Return the [X, Y] coordinate for the center point of the cell that contains the specified text.  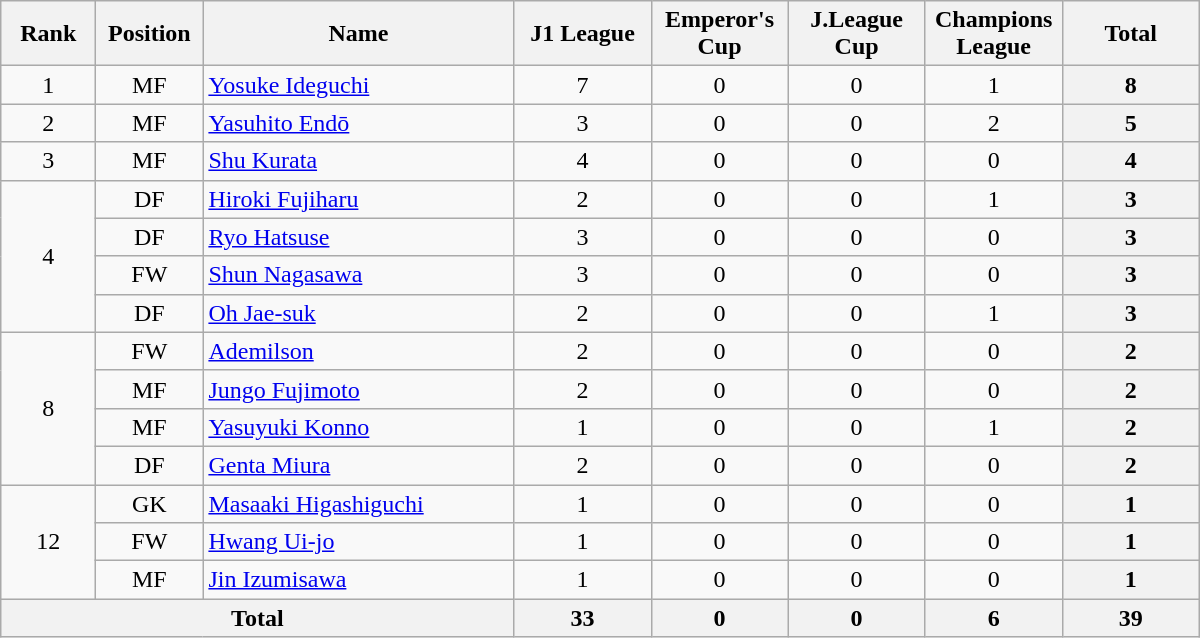
J1 League [582, 34]
Shu Kurata [358, 161]
Champions League [994, 34]
39 [1130, 618]
Masaaki Higashiguchi [358, 503]
12 [48, 541]
Yasuyuki Konno [358, 427]
Jungo Fujimoto [358, 389]
Ademilson [358, 351]
Name [358, 34]
33 [582, 618]
J.League Cup [856, 34]
5 [1130, 123]
GK [150, 503]
7 [582, 85]
Jin Izumisawa [358, 580]
Hwang Ui-jo [358, 542]
Rank [48, 34]
6 [994, 618]
Genta Miura [358, 465]
Position [150, 34]
Emperor's Cup [720, 34]
Shun Nagasawa [358, 275]
Ryo Hatsuse [358, 237]
Yasuhito Endō [358, 123]
Yosuke Ideguchi [358, 85]
Hiroki Fujiharu [358, 199]
Oh Jae-suk [358, 313]
